Extract the [X, Y] coordinate from the center of the cell holding the provided text.  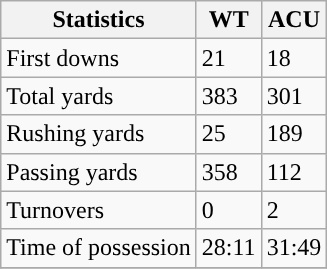
2 [294, 210]
301 [294, 96]
112 [294, 172]
358 [228, 172]
Statistics [99, 20]
21 [228, 58]
383 [228, 96]
25 [228, 134]
First downs [99, 58]
Rushing yards [99, 134]
Passing yards [99, 172]
WT [228, 20]
Time of possession [99, 248]
18 [294, 58]
189 [294, 134]
28:11 [228, 248]
Turnovers [99, 210]
Total yards [99, 96]
31:49 [294, 248]
0 [228, 210]
ACU [294, 20]
